From the cell containing the given text, extract its center point as [X, Y] coordinate. 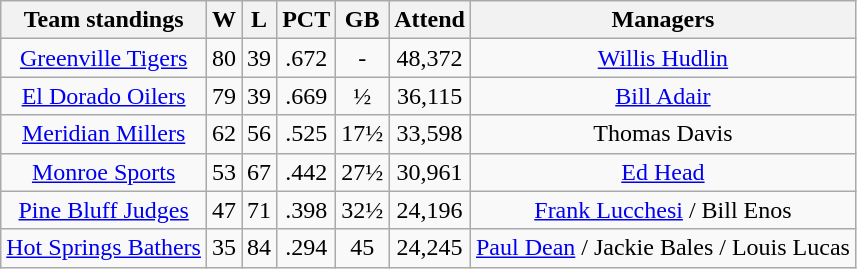
53 [224, 172]
L [260, 20]
47 [224, 210]
- [362, 58]
Bill Adair [662, 96]
Monroe Sports [104, 172]
33,598 [430, 134]
84 [260, 248]
Paul Dean / Jackie Bales / Louis Lucas [662, 248]
48,372 [430, 58]
17½ [362, 134]
½ [362, 96]
80 [224, 58]
Thomas Davis [662, 134]
W [224, 20]
35 [224, 248]
.672 [306, 58]
24,245 [430, 248]
30,961 [430, 172]
45 [362, 248]
Willis Hudlin [662, 58]
62 [224, 134]
Team standings [104, 20]
.294 [306, 248]
36,115 [430, 96]
.442 [306, 172]
Greenville Tigers [104, 58]
Hot Springs Bathers [104, 248]
.525 [306, 134]
56 [260, 134]
71 [260, 210]
27½ [362, 172]
El Dorado Oilers [104, 96]
Pine Bluff Judges [104, 210]
67 [260, 172]
Ed Head [662, 172]
24,196 [430, 210]
Meridian Millers [104, 134]
Managers [662, 20]
.669 [306, 96]
.398 [306, 210]
32½ [362, 210]
Frank Lucchesi / Bill Enos [662, 210]
PCT [306, 20]
79 [224, 96]
Attend [430, 20]
GB [362, 20]
